Determine the [X, Y] coordinate at the center of the cell enclosing the given text.  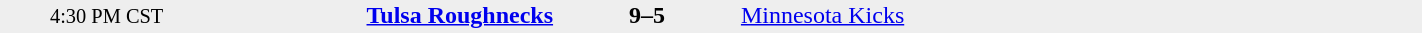
4:30 PM CST [106, 16]
9–5 [648, 15]
Tulsa Roughnecks [384, 15]
Minnesota Kicks [910, 15]
